Output the (x, y) coordinate of the center of the cell containing the given text.  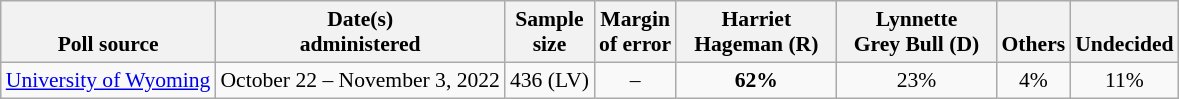
October 22 – November 3, 2022 (360, 80)
Samplesize (550, 32)
Marginof error (635, 32)
436 (LV) (550, 80)
LynnetteGrey Bull (D) (916, 32)
HarrietHageman (R) (756, 32)
23% (916, 80)
4% (1034, 80)
Date(s)administered (360, 32)
Poll source (108, 32)
Undecided (1124, 32)
Others (1034, 32)
62% (756, 80)
University of Wyoming (108, 80)
11% (1124, 80)
– (635, 80)
